Output the [X, Y] coordinate of the center of the cell containing the given text.  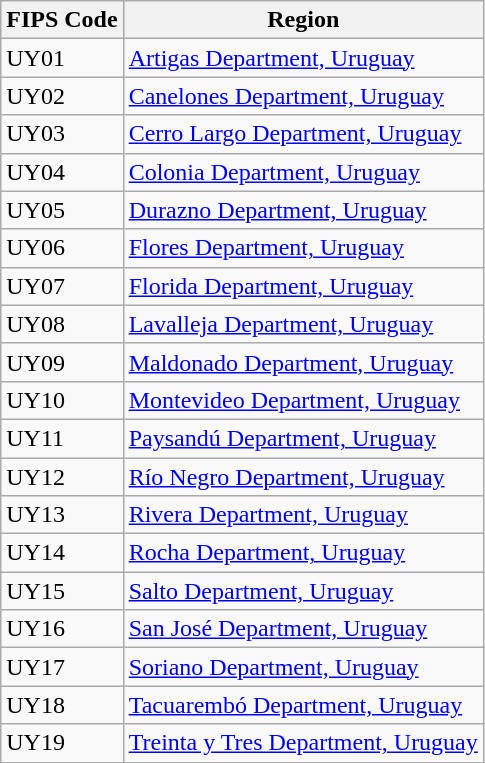
UY04 [62, 172]
UY18 [62, 705]
UY06 [62, 248]
Florida Department, Uruguay [303, 286]
UY11 [62, 438]
Region [303, 20]
UY10 [62, 400]
Artigas Department, Uruguay [303, 58]
UY02 [62, 96]
Flores Department, Uruguay [303, 248]
UY14 [62, 553]
UY16 [62, 629]
Soriano Department, Uruguay [303, 667]
UY15 [62, 591]
UY03 [62, 134]
UY09 [62, 362]
Rocha Department, Uruguay [303, 553]
UY01 [62, 58]
UY08 [62, 324]
Canelones Department, Uruguay [303, 96]
Durazno Department, Uruguay [303, 210]
Rivera Department, Uruguay [303, 515]
Montevideo Department, Uruguay [303, 400]
San José Department, Uruguay [303, 629]
UY17 [62, 667]
UY19 [62, 743]
Salto Department, Uruguay [303, 591]
Cerro Largo Department, Uruguay [303, 134]
FIPS Code [62, 20]
Colonia Department, Uruguay [303, 172]
Paysandú Department, Uruguay [303, 438]
Maldonado Department, Uruguay [303, 362]
UY13 [62, 515]
UY12 [62, 477]
UY05 [62, 210]
Lavalleja Department, Uruguay [303, 324]
Río Negro Department, Uruguay [303, 477]
UY07 [62, 286]
Treinta y Tres Department, Uruguay [303, 743]
Tacuarembó Department, Uruguay [303, 705]
